Detect which cell encompasses the target text, then output its [x, y] center coordinate. 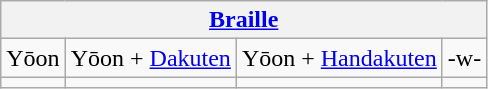
-w- [464, 58]
Yōon [33, 58]
Braille [244, 20]
Yōon + Handakuten [339, 58]
Yōon + Dakuten [150, 58]
